Return [x, y] of the center of cell containing provided text 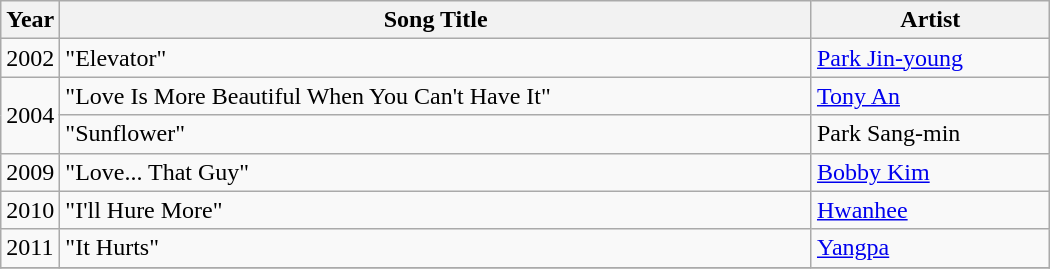
Artist [930, 20]
"Sunflower" [436, 134]
Park Sang-min [930, 134]
Bobby Kim [930, 172]
"I'll Hure More" [436, 210]
"Love... That Guy" [436, 172]
Year [30, 20]
"Elevator" [436, 58]
2009 [30, 172]
"Love Is More Beautiful When You Can't Have It" [436, 96]
Hwanhee [930, 210]
Park Jin-young [930, 58]
Song Title [436, 20]
2011 [30, 248]
2004 [30, 115]
2002 [30, 58]
Yangpa [930, 248]
2010 [30, 210]
Tony An [930, 96]
"It Hurts" [436, 248]
